Extract the (X, Y) coordinate from the center of the cell holding the provided text.  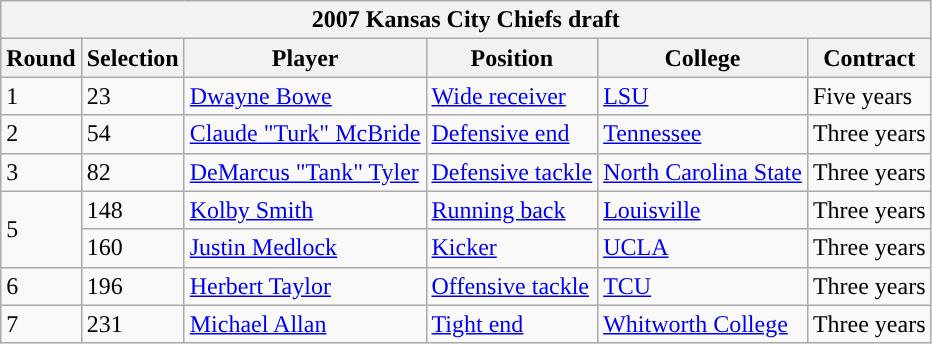
Round (41, 58)
2007 Kansas City Chiefs draft (466, 20)
LSU (703, 96)
23 (132, 96)
TCU (703, 286)
North Carolina State (703, 172)
Selection (132, 58)
UCLA (703, 248)
7 (41, 324)
Defensive tackle (512, 172)
Position (512, 58)
Tight end (512, 324)
Defensive end (512, 134)
Justin Medlock (305, 248)
Louisville (703, 210)
Offensive tackle (512, 286)
3 (41, 172)
Tennessee (703, 134)
Kolby Smith (305, 210)
Contract (869, 58)
231 (132, 324)
DeMarcus "Tank" Tyler (305, 172)
Herbert Taylor (305, 286)
2 (41, 134)
Michael Allan (305, 324)
Running back (512, 210)
Five years (869, 96)
160 (132, 248)
6 (41, 286)
Whitworth College (703, 324)
54 (132, 134)
Wide receiver (512, 96)
82 (132, 172)
Player (305, 58)
5 (41, 229)
Kicker (512, 248)
1 (41, 96)
Claude "Turk" McBride (305, 134)
Dwayne Bowe (305, 96)
148 (132, 210)
College (703, 58)
196 (132, 286)
